Pinpoint the cell where the given text exists, returning its [x, y] midpoint coordinate. 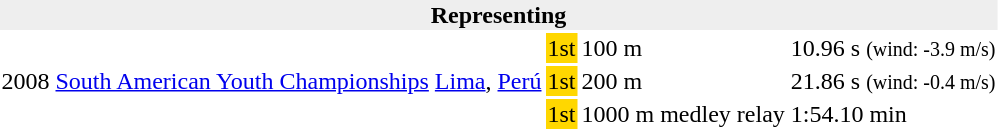
Representing [498, 15]
200 m [683, 81]
South American Youth Championships [242, 81]
Lima, Perú [488, 81]
100 m [683, 48]
1000 m medley relay [683, 114]
21.86 s (wind: -0.4 m/s) [893, 81]
10.96 s (wind: -3.9 m/s) [893, 48]
1:54.10 min [893, 114]
2008 [26, 81]
